Search for the cell housing the specified text and yield its (x, y) center coordinate. 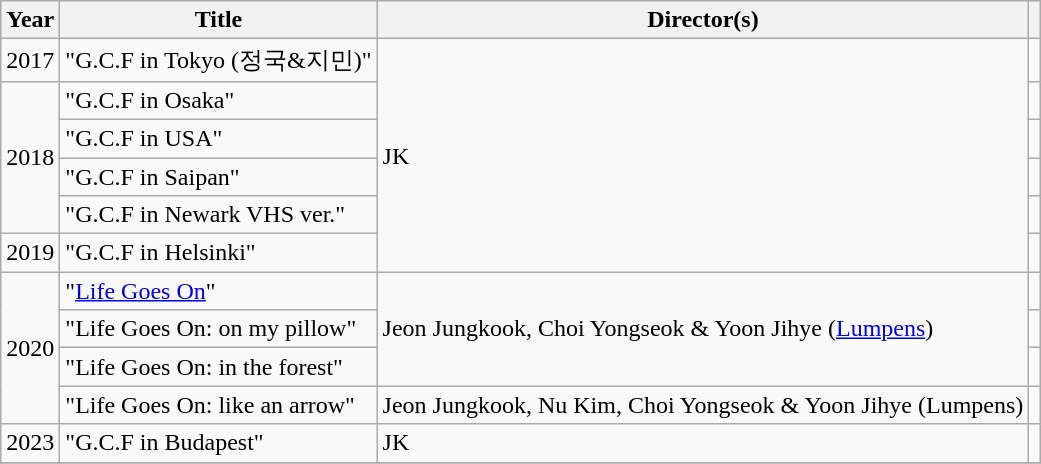
2017 (30, 60)
2020 (30, 348)
"Life Goes On: like an arrow" (218, 405)
"Life Goes On: on my pillow" (218, 329)
"G.C.F in USA" (218, 138)
Director(s) (703, 20)
Jeon Jungkook, Choi Yongseok & Yoon Jihye (Lumpens) (703, 329)
"G.C.F in Newark VHS ver." (218, 215)
"G.C.F in Budapest" (218, 443)
"G.C.F in Helsinki" (218, 253)
Title (218, 20)
2023 (30, 443)
Jeon Jungkook, Nu Kim, Choi Yongseok & Yoon Jihye (Lumpens) (703, 405)
"Life Goes On" (218, 291)
2018 (30, 157)
"G.C.F in Osaka" (218, 100)
"G.C.F in Saipan" (218, 177)
"G.C.F in Tokyo (정국&지민)" (218, 60)
2019 (30, 253)
"Life Goes On: in the forest" (218, 367)
Year (30, 20)
